Pinpoint the cell where the given text exists, returning its [X, Y] midpoint coordinate. 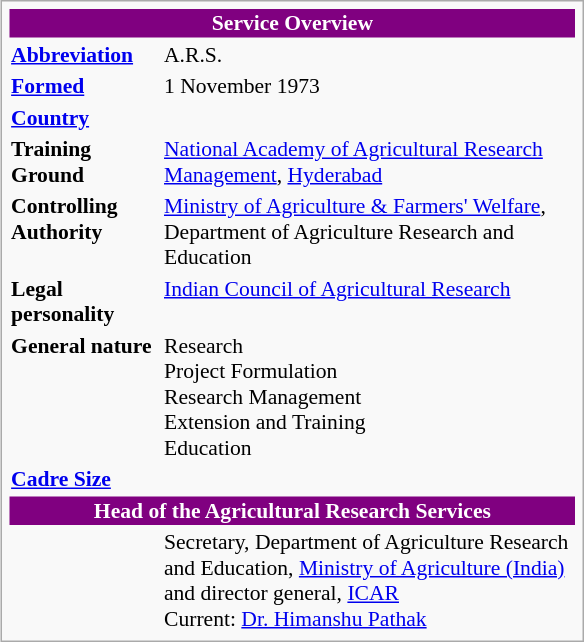
ResearchProject FormulationResearch ManagementExtension and TrainingEducation [368, 396]
National Academy of Agricultural Research Management, Hyderabad [368, 162]
A.R.S. [368, 54]
Indian Council of Agricultural Research [368, 301]
Cadre Size [85, 479]
Training Ground [85, 162]
Controlling Authority [85, 232]
Service Overview [293, 23]
Country [85, 117]
Legal personality [85, 301]
Ministry of Agriculture & Farmers' Welfare, Department of Agriculture Research and Education [368, 232]
1 November 1973 [368, 86]
General nature [85, 396]
Secretary, Department of Agriculture Research and Education, Ministry of Agriculture (India) and director general, ICAR Current: Dr. Himanshu Pathak [368, 580]
Abbreviation [85, 54]
Formed [85, 86]
Head of the Agricultural Research Services [293, 510]
